Determine the (X, Y) coordinate at the center of the cell enclosing the given text.  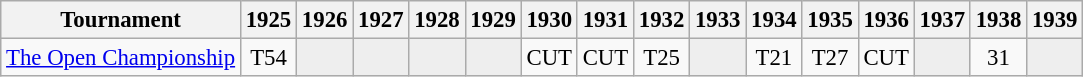
1931 (605, 20)
1934 (774, 20)
1937 (942, 20)
1935 (830, 20)
T21 (774, 58)
1938 (998, 20)
1936 (886, 20)
T27 (830, 58)
31 (998, 58)
1930 (549, 20)
1927 (381, 20)
1928 (437, 20)
1929 (493, 20)
The Open Championship (121, 58)
1939 (1055, 20)
1926 (325, 20)
1933 (718, 20)
1925 (268, 20)
Tournament (121, 20)
1932 (661, 20)
T25 (661, 58)
T54 (268, 58)
